Provide the [X, Y] coordinate of the cell's center where the given text is located.  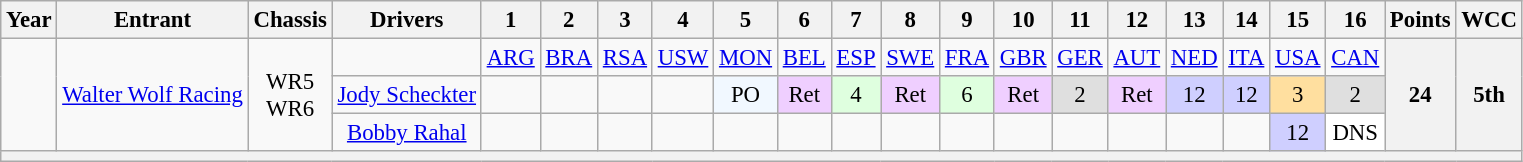
USA [1298, 58]
NED [1194, 58]
Chassis [290, 20]
RSA [624, 58]
1 [510, 20]
Year [29, 20]
8 [910, 20]
AUT [1136, 58]
24 [1420, 96]
GBR [1022, 58]
16 [1356, 20]
10 [1022, 20]
Jody Scheckter [406, 95]
FRA [968, 58]
Points [1420, 20]
BRA [568, 58]
WR5WR6 [290, 96]
DNS [1356, 133]
14 [1246, 20]
PO [746, 95]
15 [1298, 20]
SWE [910, 58]
Bobby Rahal [406, 133]
5 [746, 20]
ARG [510, 58]
WCC [1489, 20]
Walter Wolf Racing [152, 96]
ITA [1246, 58]
CAN [1356, 58]
Entrant [152, 20]
GER [1080, 58]
9 [968, 20]
13 [1194, 20]
MON [746, 58]
11 [1080, 20]
ESP [856, 58]
Drivers [406, 20]
BEL [804, 58]
5th [1489, 96]
USW [682, 58]
7 [856, 20]
